Search for the cell housing the specified text and yield its (X, Y) center coordinate. 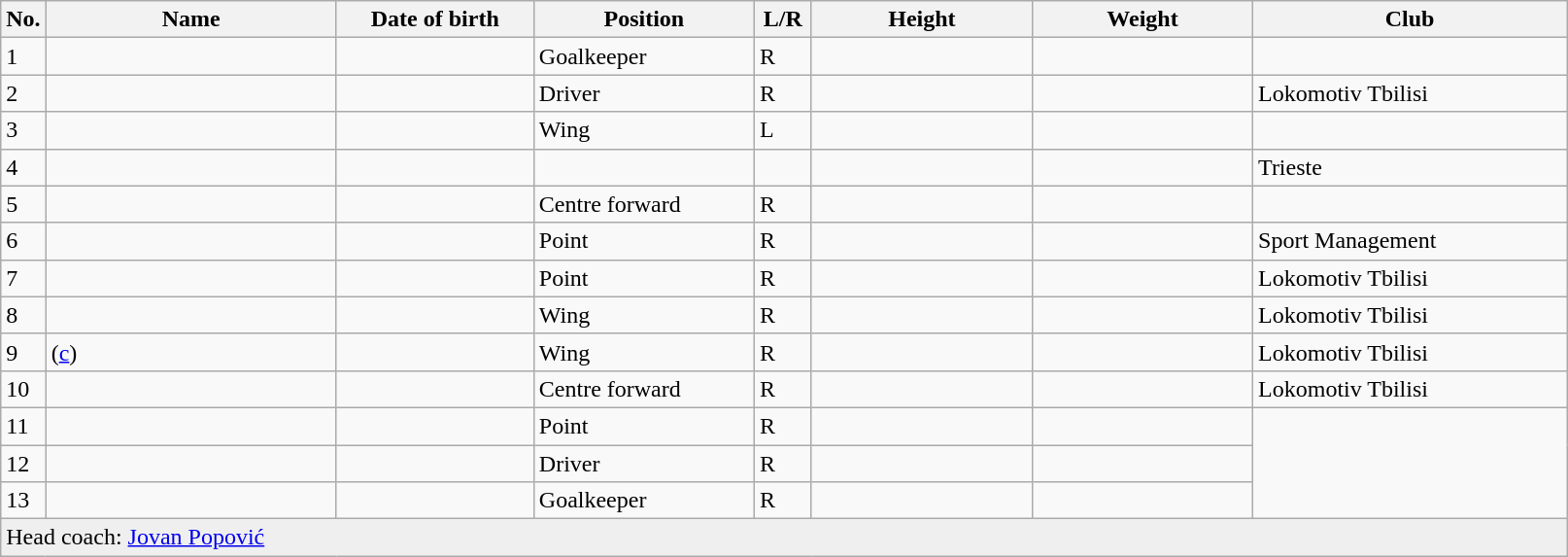
L (783, 130)
No. (23, 19)
12 (23, 464)
Club (1411, 19)
Height (921, 19)
4 (23, 167)
(c) (190, 352)
Date of birth (435, 19)
1 (23, 56)
13 (23, 501)
5 (23, 204)
Head coach: Jovan Popović (784, 538)
10 (23, 389)
8 (23, 315)
L/R (783, 19)
9 (23, 352)
6 (23, 241)
2 (23, 93)
Trieste (1411, 167)
11 (23, 426)
Position (643, 19)
3 (23, 130)
Weight (1142, 19)
Name (190, 19)
Sport Management (1411, 241)
7 (23, 278)
